Scan for the cell matching the given text and deliver its (X, Y) coordinate at center. 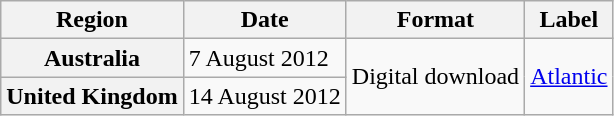
14 August 2012 (264, 96)
7 August 2012 (264, 58)
Format (435, 20)
United Kingdom (92, 96)
Atlantic (569, 77)
Australia (92, 58)
Region (92, 20)
Date (264, 20)
Digital download (435, 77)
Label (569, 20)
